Scan for the cell matching the given text and deliver its (x, y) coordinate at center. 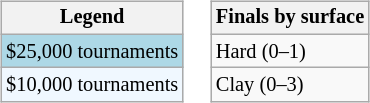
Legend (92, 18)
Finals by surface (290, 18)
$10,000 tournaments (92, 85)
Hard (0–1) (290, 51)
$25,000 tournaments (92, 51)
Clay (0–3) (290, 85)
